From the cell containing the given text, extract its center point as [X, Y] coordinate. 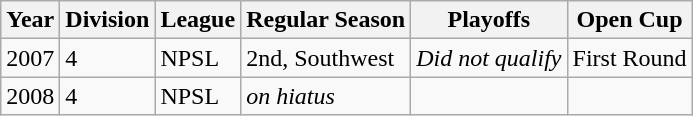
2008 [30, 96]
Playoffs [489, 20]
2007 [30, 58]
Year [30, 20]
League [198, 20]
Did not qualify [489, 58]
Division [108, 20]
2nd, Southwest [326, 58]
on hiatus [326, 96]
First Round [630, 58]
Regular Season [326, 20]
Open Cup [630, 20]
